From the cell containing the given text, extract its center point as (X, Y) coordinate. 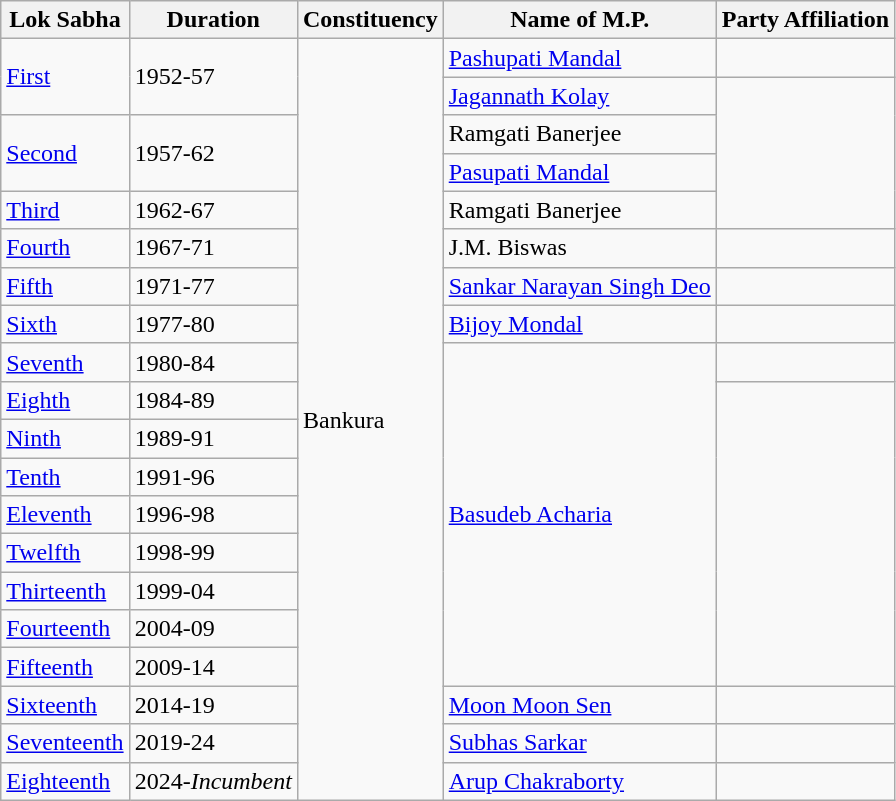
Second (65, 153)
Subhas Sarkar (580, 743)
Basudeb Acharia (580, 514)
Third (65, 210)
Constituency (370, 20)
Sankar Narayan Singh Deo (580, 286)
Eighteenth (65, 781)
Twelfth (65, 553)
Lok Sabha (65, 20)
Fifth (65, 286)
1984-89 (213, 400)
Fourteenth (65, 629)
2009-14 (213, 667)
Arup Chakraborty (580, 781)
Eighth (65, 400)
Seventh (65, 362)
1999-04 (213, 591)
Thirteenth (65, 591)
1991-96 (213, 477)
1980-84 (213, 362)
Bijoy Mondal (580, 324)
Seventeenth (65, 743)
First (65, 77)
Bankura (370, 420)
Sixth (65, 324)
Fifteenth (65, 667)
Ninth (65, 438)
Fourth (65, 248)
2014-19 (213, 705)
2019-24 (213, 743)
1962-67 (213, 210)
1957-62 (213, 153)
Sixteenth (65, 705)
2024-Incumbent (213, 781)
Duration (213, 20)
Tenth (65, 477)
J.M. Biswas (580, 248)
Eleventh (65, 515)
1998-99 (213, 553)
Name of M.P. (580, 20)
1977-80 (213, 324)
1989-91 (213, 438)
1996-98 (213, 515)
1967-71 (213, 248)
Pasupati Mandal (580, 172)
1971-77 (213, 286)
Jagannath Kolay (580, 96)
1952-57 (213, 77)
2004-09 (213, 629)
Party Affiliation (805, 20)
Moon Moon Sen (580, 705)
Pashupati Mandal (580, 58)
